For the text-containing cell, return its midpoint in [x, y] coordinate format. 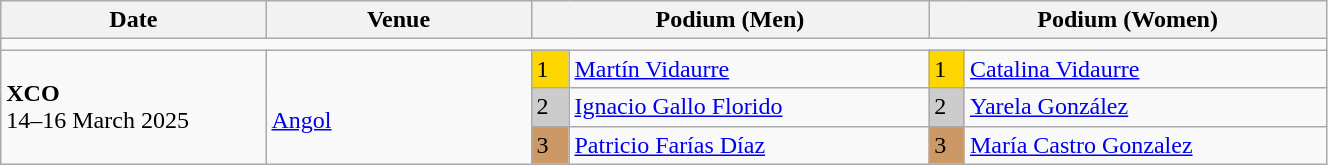
Martín Vidaurre [749, 69]
Venue [398, 20]
Catalina Vidaurre [1145, 69]
Angol [398, 107]
Patricio Farías Díaz [749, 145]
Podium (Men) [730, 20]
Date [134, 20]
Podium (Women) [1128, 20]
XCO 14–16 March 2025 [134, 107]
Yarela González [1145, 107]
María Castro Gonzalez [1145, 145]
Ignacio Gallo Florido [749, 107]
